Locate the cell with the specified text and output its (X, Y) center coordinate. 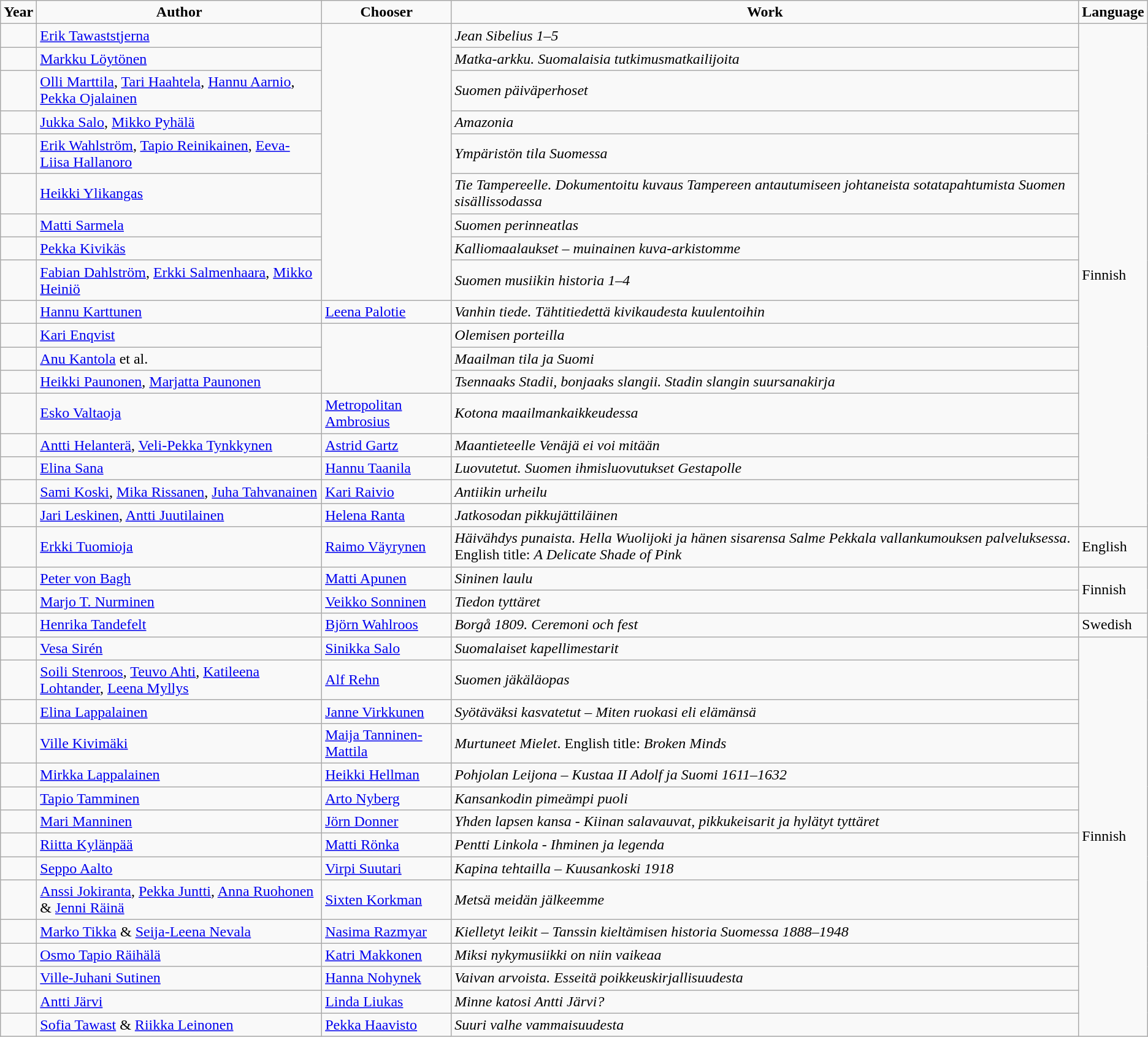
Maija Tanninen-Mattila (386, 743)
Ville-Juhani Sutinen (179, 978)
Mirkka Lappalainen (179, 775)
Sininen laulu (765, 578)
Anu Kantola et al. (179, 359)
Pentti Linkola - Ihminen ja legenda (765, 845)
Tiedon tyttäret (765, 602)
Chooser (386, 12)
Kari Raivio (386, 492)
Antti Helanterä, Veli-Pekka Tynkkynen (179, 445)
Tie Tampereelle. Dokumentoitu kuvaus Tampereen antautumiseen johtaneista sotatapahtumista Suomen sisällissodassa (765, 194)
Jukka Salo, Mikko Pyhälä (179, 122)
Sami Koski, Mika Rissanen, Juha Tahvanainen (179, 492)
Pekka Kivikäs (179, 248)
Vanhin tiede. Tähtitiedettä kivikaudesta kuulentoihin (765, 312)
Year (18, 12)
Soili Stenroos, Teuvo Ahti, Katileena Lohtander, Leena Myllys (179, 679)
Murtuneet Mielet. English title: Broken Minds (765, 743)
Virpi Suutari (386, 868)
Jean Sibelius 1–5 (765, 36)
Jari Leskinen, Antti Juutilainen (179, 515)
Swedish (1113, 625)
Jatkosodan pikkujättiläinen (765, 515)
Antti Järvi (179, 1001)
Sixten Korkman (386, 900)
Henrika Tandefelt (179, 625)
Vesa Sirén (179, 648)
Kotona maailmankaikkeudessa (765, 413)
Ympäristön tila Suomessa (765, 153)
Ville Kivimäki (179, 743)
Kapina tehtailla – Kuusankoski 1918 (765, 868)
Riitta Kylänpää (179, 845)
Osmo Tapio Räihälä (179, 955)
Peter von Bagh (179, 578)
Suomen perinneatlas (765, 225)
Antiikin urheilu (765, 492)
Heikki Hellman (386, 775)
English (1113, 547)
Matti Apunen (386, 578)
Elina Sana (179, 469)
Marko Tikka & Seija-Leena Nevala (179, 932)
Metropolitan Ambrosius (386, 413)
Metsä meidän jälkeemme (765, 900)
Work (765, 12)
Suomen musiikin historia 1–4 (765, 280)
Maailman tila ja Suomi (765, 359)
Alf Rehn (386, 679)
Arto Nyberg (386, 798)
Elina Lappalainen (179, 711)
Miksi nykymusiikki on niin vaikeaa (765, 955)
Mari Manninen (179, 822)
Erkki Tuomioja (179, 547)
Olemisen porteilla (765, 335)
Jörn Donner (386, 822)
Kari Enqvist (179, 335)
Luovutetut. Suomen ihmisluovutukset Gestapolle (765, 469)
Katri Makkonen (386, 955)
Tapio Tamminen (179, 798)
Raimo Väyrynen (386, 547)
Suuri valhe vammaisuudesta (765, 1025)
Anssi Jokiranta, Pekka Juntti, Anna Ruohonen & Jenni Räinä (179, 900)
Marjo T. Nurminen (179, 602)
Kansankodin pimeämpi puoli (765, 798)
Hanna Nohynek (386, 978)
Hannu Karttunen (179, 312)
Nasima Razmyar (386, 932)
Björn Wahlroos (386, 625)
Pekka Haavisto (386, 1025)
Seppo Aalto (179, 868)
Matti Sarmela (179, 225)
Häivähdys punaista. Hella Wuolijoki ja hänen sisarensa Salme Pekkala vallankumouksen palveluksessa. English title: A Delicate Shade of Pink (765, 547)
Suomalaiset kapellimestarit (765, 648)
Erik Wahlström, Tapio Reinikainen, Eeva-Liisa Hallanoro (179, 153)
Janne Virkkunen (386, 711)
Esko Valtaoja (179, 413)
Amazonia (765, 122)
Fabian Dahlström, Erkki Salmenhaara, Mikko Heiniö (179, 280)
Author (179, 12)
Leena Palotie (386, 312)
Sinikka Salo (386, 648)
Language (1113, 12)
Astrid Gartz (386, 445)
Pohjolan Leijona – Kustaa II Adolf ja Suomi 1611–1632 (765, 775)
Erik Tawaststjerna (179, 36)
Suomen päiväperhoset (765, 91)
Olli Marttila, Tari Haahtela, Hannu Aarnio, Pekka Ojalainen (179, 91)
Linda Liukas (386, 1001)
Yhden lapsen kansa - Kiinan salavauvat, pikkukeisarit ja hylätyt tyttäret (765, 822)
Maantieteelle Venäjä ei voi mitään (765, 445)
Kalliomaalaukset – muinainen kuva-arkistomme (765, 248)
Helena Ranta (386, 515)
Matti Rönka (386, 845)
Matka-arkku. Suomalaisia tutkimusmatkailijoita (765, 59)
Tsennaaks Stadii, bonjaaks slangii. Stadin slangin suursanakirja (765, 382)
Minne katosi Antti Järvi? (765, 1001)
Veikko Sonninen (386, 602)
Heikki Ylikangas (179, 194)
Kielletyt leikit – Tanssin kieltämisen historia Suomessa 1888–1948 (765, 932)
Syötäväksi kasvatetut – Miten ruokasi eli elämänsä (765, 711)
Markku Löytönen (179, 59)
Hannu Taanila (386, 469)
Vaivan arvoista. Esseitä poikkeuskirjallisuudesta (765, 978)
Borgå 1809. Ceremoni och fest (765, 625)
Suomen jäkäläopas (765, 679)
Heikki Paunonen, Marjatta Paunonen (179, 382)
Sofia Tawast & Riikka Leinonen (179, 1025)
